Identify which cell holds the provided text, then report its (X, Y) central coordinate. 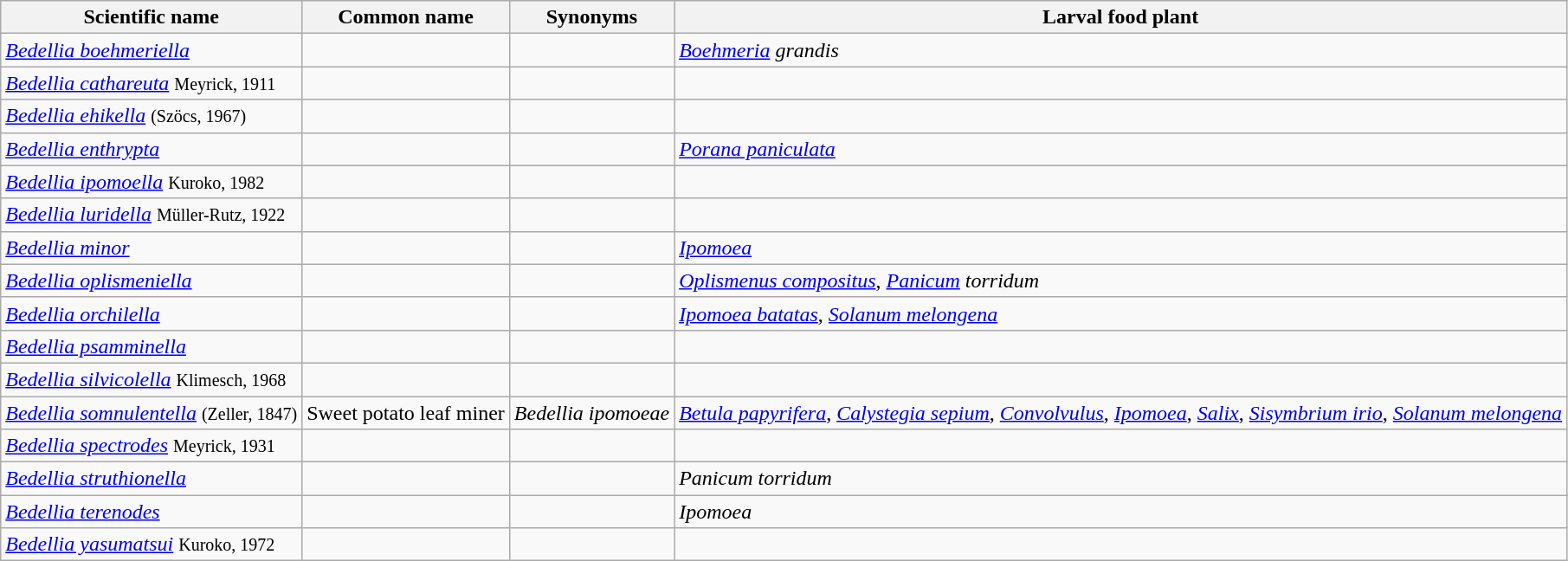
Bedellia minor (152, 248)
Boehmeria grandis (1120, 50)
Bedellia oplismeniella (152, 280)
Sweet potato leaf miner (406, 413)
Bedellia somnulentella (Zeller, 1847) (152, 413)
Bedellia cathareuta Meyrick, 1911 (152, 83)
Bedellia terenodes (152, 512)
Porana paniculata (1120, 149)
Bedellia enthrypta (152, 149)
Bedellia spectrodes Meyrick, 1931 (152, 446)
Bedellia ehikella (Szöcs, 1967) (152, 116)
Betula papyrifera, Calystegia sepium, Convolvulus, Ipomoea, Salix, Sisymbrium irio, Solanum melongena (1120, 413)
Larval food plant (1120, 17)
Bedellia silvicolella Klimesch, 1968 (152, 379)
Bedellia ipomoeae (591, 413)
Bedellia orchilella (152, 313)
Synonyms (591, 17)
Bedellia boehmeriella (152, 50)
Common name (406, 17)
Bedellia luridella Müller-Rutz, 1922 (152, 215)
Bedellia ipomoella Kuroko, 1982 (152, 182)
Scientific name (152, 17)
Panicum torridum (1120, 479)
Bedellia yasumatsui Kuroko, 1972 (152, 545)
Bedellia struthionella (152, 479)
Bedellia psamminella (152, 346)
Oplismenus compositus, Panicum torridum (1120, 280)
Ipomoea batatas, Solanum melongena (1120, 313)
